Determine the (x, y) coordinate at the center of the cell enclosing the given text.  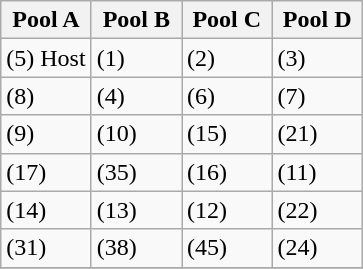
(3) (317, 58)
(31) (46, 248)
(45) (227, 248)
(10) (136, 134)
(14) (46, 210)
Pool A (46, 20)
(1) (136, 58)
(38) (136, 248)
(13) (136, 210)
Pool B (136, 20)
(24) (317, 248)
(7) (317, 96)
(17) (46, 172)
(22) (317, 210)
(6) (227, 96)
(9) (46, 134)
Pool D (317, 20)
(12) (227, 210)
(35) (136, 172)
(15) (227, 134)
(5) Host (46, 58)
(4) (136, 96)
(21) (317, 134)
(2) (227, 58)
(16) (227, 172)
Pool C (227, 20)
(8) (46, 96)
(11) (317, 172)
